For the text-containing cell, return its midpoint in [x, y] coordinate format. 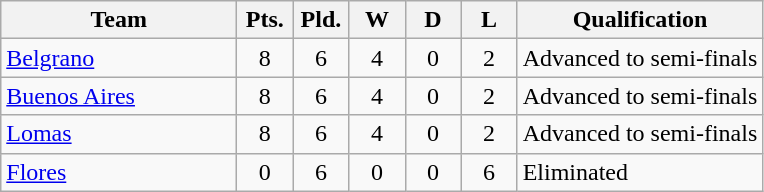
Team [119, 20]
Buenos Aires [119, 96]
Pts. [265, 20]
Belgrano [119, 58]
Pld. [321, 20]
D [433, 20]
Lomas [119, 134]
Eliminated [640, 172]
W [377, 20]
Qualification [640, 20]
Flores [119, 172]
L [489, 20]
